Locate the cell with the specified text and output its [x, y] center coordinate. 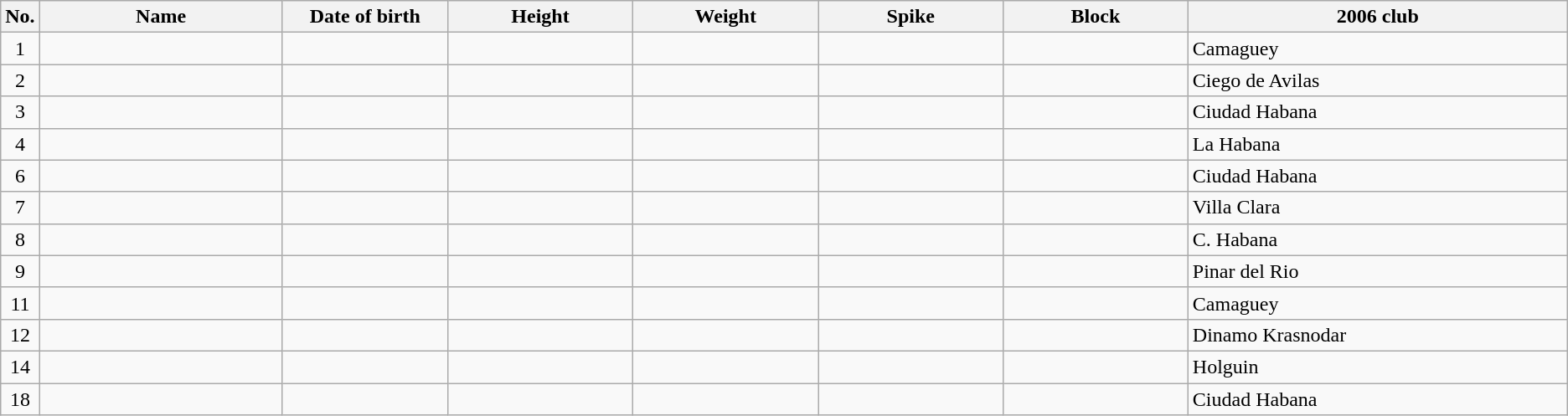
2006 club [1377, 17]
11 [20, 303]
Holguin [1377, 367]
6 [20, 176]
Pinar del Rio [1377, 271]
La Habana [1377, 144]
Villa Clara [1377, 208]
4 [20, 144]
18 [20, 399]
Name [161, 17]
Weight [725, 17]
Height [539, 17]
Dinamo Krasnodar [1377, 335]
1 [20, 49]
2 [20, 80]
Block [1096, 17]
9 [20, 271]
Date of birth [365, 17]
14 [20, 367]
Spike [911, 17]
Ciego de Avilas [1377, 80]
12 [20, 335]
8 [20, 239]
C. Habana [1377, 239]
No. [20, 17]
3 [20, 112]
7 [20, 208]
